From the cell containing the given text, extract its center point as [x, y] coordinate. 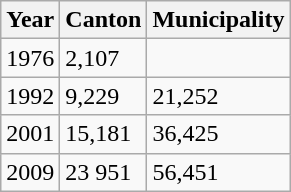
15,181 [104, 134]
Year [30, 20]
1976 [30, 58]
23 951 [104, 172]
2009 [30, 172]
56,451 [218, 172]
9,229 [104, 96]
Canton [104, 20]
Municipality [218, 20]
1992 [30, 96]
21,252 [218, 96]
2001 [30, 134]
2,107 [104, 58]
36,425 [218, 134]
